For the text-containing cell, return its midpoint in (X, Y) coordinate format. 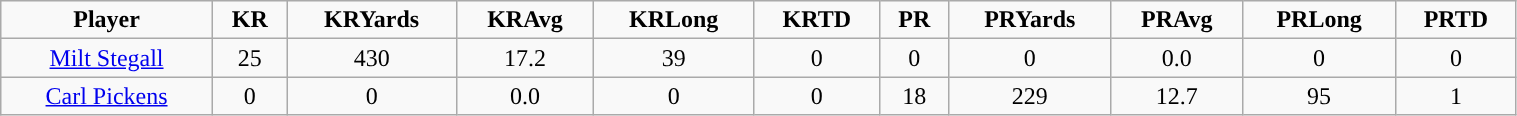
229 (1030, 96)
1 (1456, 96)
KRYards (372, 20)
Milt Stegall (107, 58)
KRAvg (525, 20)
18 (914, 96)
PRTD (1456, 20)
430 (372, 58)
KR (250, 20)
95 (1318, 96)
KRTD (818, 20)
PRAvg (1176, 20)
25 (250, 58)
12.7 (1176, 96)
Carl Pickens (107, 96)
39 (674, 58)
PR (914, 20)
PRYards (1030, 20)
KRLong (674, 20)
Player (107, 20)
PRLong (1318, 20)
17.2 (525, 58)
